Scan for the cell matching the given text and deliver its [x, y] coordinate at center. 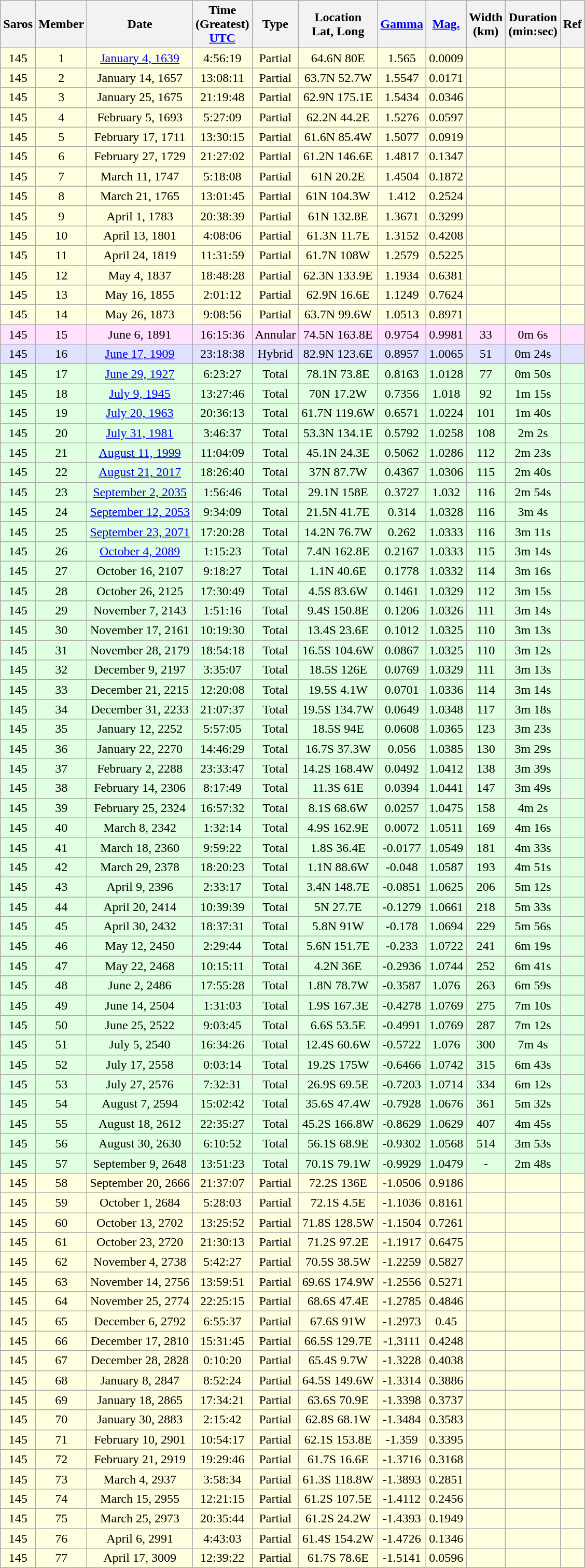
56.1S 68.9E [338, 1143]
15 [61, 334]
1.0676 [446, 1104]
February 10, 2901 [140, 1439]
Ref [573, 24]
April 13, 1801 [140, 235]
February 5, 1693 [140, 117]
13:08:11 [222, 78]
0.6381 [446, 275]
-1.2785 [402, 1301]
3 [61, 97]
42 [61, 867]
5.8N 91W [338, 927]
45.1N 24.3E [338, 453]
December 9, 2197 [140, 670]
21:37:07 [222, 1183]
158 [486, 808]
13:25:52 [222, 1222]
-0.178 [402, 927]
70N 17.2W [338, 394]
2:33:17 [222, 887]
4.5S 83.6W [338, 591]
11 [61, 255]
4 [61, 117]
9.4S 150.8E [338, 611]
15:02:42 [222, 1104]
70 [61, 1420]
72 [61, 1459]
6m 19s [533, 946]
82.9N 123.6E [338, 354]
2m 2s [533, 433]
1.0661 [446, 907]
62.2N 44.2E [338, 117]
229 [486, 927]
0:03:14 [222, 1065]
1.0441 [446, 788]
February 25, 2324 [140, 808]
9:59:22 [222, 847]
October 16, 2107 [140, 571]
72.1S 4.5E [338, 1202]
241 [486, 946]
June 6, 1891 [140, 334]
2m 23s [533, 453]
0.0009 [446, 58]
2m 48s [533, 1163]
117 [486, 709]
0.314 [402, 512]
-1.4726 [402, 1538]
0m 50s [533, 374]
December 31, 2233 [140, 709]
5 [61, 137]
-1.2556 [402, 1282]
0.0596 [446, 1558]
22 [61, 472]
4m 16s [533, 828]
10:54:17 [222, 1439]
92 [486, 394]
1.0513 [402, 315]
17:20:28 [222, 531]
70.5S 38.5W [338, 1262]
-0.0177 [402, 847]
37 [61, 768]
218 [486, 907]
April 17, 3009 [140, 1558]
66.5S 129.7E [338, 1341]
39 [61, 808]
76 [61, 1538]
March 25, 2973 [140, 1518]
1.1934 [402, 275]
10:15:11 [222, 966]
July 27, 2576 [140, 1084]
Gamma [402, 24]
March 21, 1765 [140, 196]
8:17:49 [222, 788]
1.0258 [446, 433]
July 20, 1963 [140, 413]
7m 12s [533, 1025]
181 [486, 847]
61.7N 108W [338, 255]
14.2S 168.4W [338, 768]
138 [486, 768]
April 9, 2396 [140, 887]
62.1S 153.8E [338, 1439]
28 [61, 591]
July 5, 2540 [140, 1045]
61.2S 107.5E [338, 1499]
June 14, 2504 [140, 1005]
0.1872 [446, 176]
1.2579 [402, 255]
-0.8629 [402, 1124]
75 [61, 1518]
0.5792 [402, 433]
23:18:38 [222, 354]
-0.3587 [402, 986]
21 [61, 453]
14:46:29 [222, 749]
7m 10s [533, 1005]
71.8S 128.5W [338, 1222]
1:56:46 [222, 492]
130 [486, 749]
January 22, 2270 [140, 749]
53.3N 134.1E [338, 433]
35.6S 47.4W [338, 1104]
April 6, 2991 [140, 1538]
61.3N 11.7E [338, 235]
10:19:30 [222, 631]
February 17, 1711 [140, 137]
0:10:20 [222, 1361]
1.9S 167.3E [338, 1005]
5:57:05 [222, 729]
275 [486, 1005]
0.1206 [402, 611]
1.3671 [402, 216]
16.5S 104.6W [338, 650]
61.7N 119.6W [338, 413]
21:30:13 [222, 1242]
13.4S 23.6E [338, 631]
November 7, 2143 [140, 611]
1.0568 [446, 1143]
-1.5141 [402, 1558]
0.0919 [446, 137]
1.0385 [446, 749]
55 [61, 1124]
- [486, 1163]
108 [486, 433]
252 [486, 966]
October 13, 2702 [140, 1222]
6m 43s [533, 1065]
68.6S 47.4E [338, 1301]
0.9754 [402, 334]
263 [486, 986]
62.9N 16.6E [338, 295]
16 [61, 354]
-1.1917 [402, 1242]
46 [61, 946]
0.0346 [446, 97]
3:35:07 [222, 670]
169 [486, 828]
June 17, 1909 [140, 354]
March 15, 2955 [140, 1499]
1.4817 [402, 157]
62 [61, 1262]
56 [61, 1143]
13:59:51 [222, 1282]
5.6N 151.7E [338, 946]
1.0326 [446, 611]
-0.5722 [402, 1045]
21:27:02 [222, 157]
4:08:06 [222, 235]
18:48:28 [222, 275]
Time(Greatest)UTC [222, 24]
December 28, 2828 [140, 1361]
2m 40s [533, 472]
3m 11s [533, 531]
0.2851 [446, 1479]
69 [61, 1400]
1.0065 [446, 354]
12:21:15 [222, 1499]
64.6N 80E [338, 58]
0.4208 [446, 235]
0.8957 [402, 354]
Type [275, 24]
1:31:03 [222, 1005]
January 4, 1639 [140, 58]
4m 45s [533, 1124]
17 [61, 374]
14 [61, 315]
71 [61, 1439]
52 [61, 1065]
64 [61, 1301]
September 9, 2648 [140, 1163]
1.0549 [446, 847]
3m 53s [533, 1143]
20:36:13 [222, 413]
-1.3716 [402, 1459]
January 12, 2252 [140, 729]
5:18:08 [222, 176]
3m 16s [533, 571]
July 31, 1981 [140, 433]
35 [61, 729]
0.7356 [402, 394]
0.8161 [446, 1202]
45.2S 166.8W [338, 1124]
3m 12s [533, 650]
9:34:09 [222, 512]
1.0306 [446, 472]
61.2S 24.2W [338, 1518]
4m 51s [533, 867]
-0.6466 [402, 1065]
1.0336 [446, 690]
0.4248 [446, 1341]
65 [61, 1321]
74.5N 163.8E [338, 334]
-1.3398 [402, 1400]
5:28:03 [222, 1202]
-1.3314 [402, 1380]
September 23, 2071 [140, 531]
0.4038 [446, 1361]
-1.3111 [402, 1341]
0.0701 [402, 690]
62.9N 175.1E [338, 97]
29 [61, 611]
13:27:46 [222, 394]
0.7261 [446, 1222]
37N 87.7W [338, 472]
61.3S 118.8W [338, 1479]
0.6475 [446, 1242]
-0.2936 [402, 966]
May 16, 1855 [140, 295]
4:56:19 [222, 58]
4m 33s [533, 847]
4.2N 36E [338, 966]
3m 4s [533, 512]
1.0128 [446, 374]
25 [61, 531]
February 2, 2288 [140, 768]
26.9S 69.5E [338, 1084]
206 [486, 887]
3m 29s [533, 749]
13 [61, 295]
1.032 [446, 492]
January 30, 2883 [140, 1420]
-0.7928 [402, 1104]
0.0867 [402, 650]
6m 41s [533, 966]
July 17, 2558 [140, 1065]
9:08:56 [222, 315]
16:34:26 [222, 1045]
19:29:46 [222, 1459]
0.0769 [402, 670]
18 [61, 394]
8 [61, 196]
January 18, 2865 [140, 1400]
Mag. [446, 24]
June 2, 2486 [140, 986]
61 [61, 1242]
24 [61, 512]
May 26, 1873 [140, 315]
1.0365 [446, 729]
1.018 [446, 394]
1.0475 [446, 808]
61N 132.8E [338, 216]
300 [486, 1045]
38 [61, 788]
72.2S 136E [338, 1183]
0.3299 [446, 216]
17:30:49 [222, 591]
78.1N 73.8E [338, 374]
-0.7203 [402, 1084]
2:15:42 [222, 1420]
2:01:12 [222, 295]
January 8, 2847 [140, 1380]
1.0224 [446, 413]
-0.4278 [402, 1005]
48 [61, 986]
19.5S 134.7W [338, 709]
October 23, 2720 [140, 1242]
61.4S 154.2W [338, 1538]
47 [61, 966]
0.5271 [446, 1282]
23 [61, 492]
18:37:31 [222, 927]
0.0072 [402, 828]
6.6S 53.5E [338, 1025]
January 25, 1675 [140, 97]
63.7N 99.6W [338, 315]
-1.1036 [402, 1202]
1.0744 [446, 966]
67 [61, 1361]
December 21, 2215 [140, 690]
18:54:18 [222, 650]
March 4, 2937 [140, 1479]
12.4S 60.6W [338, 1045]
74 [61, 1499]
11.3S 61E [338, 788]
0.3168 [446, 1459]
3m 23s [533, 729]
-1.3893 [402, 1479]
0.1347 [446, 157]
0.4846 [446, 1301]
April 1, 1783 [140, 216]
0.3395 [446, 1439]
April 30, 2432 [140, 927]
21.5N 41.7E [338, 512]
1.0587 [446, 867]
1.0348 [446, 709]
69.6S 174.9W [338, 1282]
4:43:03 [222, 1538]
1.0412 [446, 768]
0.0171 [446, 78]
18.5S 94E [338, 729]
22:35:27 [222, 1124]
19.5S 4.1W [338, 690]
6m 59s [533, 986]
16:57:32 [222, 808]
29.1N 158E [338, 492]
0.3886 [446, 1380]
0.8163 [402, 374]
1.4504 [402, 176]
23:33:47 [222, 768]
July 9, 1945 [140, 394]
12 [61, 275]
123 [486, 729]
17:55:28 [222, 986]
November 25, 2774 [140, 1301]
December 17, 2810 [140, 1341]
70.1S 79.1W [338, 1163]
Hybrid [275, 354]
5N 27.7E [338, 907]
-0.4991 [402, 1025]
0.0394 [402, 788]
18.5S 126E [338, 670]
3m 49s [533, 788]
April 20, 2414 [140, 907]
1.5077 [402, 137]
Date [140, 24]
334 [486, 1084]
0.8971 [446, 315]
14.2N 76.7W [338, 531]
-1.359 [402, 1439]
101 [486, 413]
June 29, 1927 [140, 374]
January 14, 1657 [140, 78]
March 18, 2360 [140, 847]
September 2, 2035 [140, 492]
May 12, 2450 [140, 946]
0.056 [402, 749]
1.0694 [446, 927]
0.3583 [446, 1420]
15:31:45 [222, 1341]
1.1N 40.6E [338, 571]
147 [486, 788]
6:55:37 [222, 1321]
6:10:52 [222, 1143]
53 [61, 1084]
September 12, 2053 [140, 512]
0.4367 [402, 472]
1.0328 [446, 512]
19 [61, 413]
11:31:59 [222, 255]
7 [61, 176]
31 [61, 650]
61.7S 78.6E [338, 1558]
-1.2973 [402, 1321]
21:19:48 [222, 97]
August 21, 2017 [140, 472]
20:35:44 [222, 1518]
1m 40s [533, 413]
September 20, 2666 [140, 1183]
66 [61, 1341]
10 [61, 235]
21:07:37 [222, 709]
58 [61, 1183]
12:20:08 [222, 690]
1.565 [402, 58]
-1.1504 [402, 1222]
February 21, 2919 [140, 1459]
1.0742 [446, 1065]
0.5225 [446, 255]
32 [61, 670]
October 1, 2684 [140, 1202]
Width(km) [486, 24]
9:18:27 [222, 571]
0.2167 [402, 551]
2m 54s [533, 492]
22:25:15 [222, 1301]
7:32:31 [222, 1084]
6:23:27 [222, 374]
-1.2259 [402, 1262]
1:32:14 [222, 828]
2:29:44 [222, 946]
0.9981 [446, 334]
August 18, 2612 [140, 1124]
1m 15s [533, 394]
February 14, 2306 [140, 788]
4.9S 162.9E [338, 828]
March 29, 2378 [140, 867]
61.6N 85.4W [338, 137]
Saros [18, 24]
0.0649 [402, 709]
19.2S 175W [338, 1065]
-0.0851 [402, 887]
6 [61, 157]
44 [61, 907]
October 4, 2089 [140, 551]
0.262 [402, 531]
40 [61, 828]
1.1249 [402, 295]
0.1346 [446, 1538]
26 [61, 551]
Member [61, 24]
65.4S 9.7W [338, 1361]
8.1S 68.6W [338, 808]
10:39:39 [222, 907]
August 11, 1999 [140, 453]
0.0597 [446, 117]
13:30:15 [222, 137]
63 [61, 1282]
73 [61, 1479]
62.8S 68.1W [338, 1420]
67.6S 91W [338, 1321]
June 25, 2522 [140, 1025]
407 [486, 1124]
60 [61, 1222]
5:42:27 [222, 1262]
8:52:24 [222, 1380]
16:15:36 [222, 334]
34 [61, 709]
-0.1279 [402, 907]
63.7N 52.7W [338, 78]
Annular [275, 334]
-1.4393 [402, 1518]
1.412 [402, 196]
3m 15s [533, 591]
18:20:23 [222, 867]
0.0257 [402, 808]
9 [61, 216]
-1.3484 [402, 1420]
7m 4s [533, 1045]
3.4N 148.7E [338, 887]
0.3727 [402, 492]
16.7S 37.3W [338, 749]
-0.233 [402, 946]
1.0286 [446, 453]
2 [61, 78]
45 [61, 927]
0.1461 [402, 591]
3m 18s [533, 709]
61N 104.3W [338, 196]
1 [61, 58]
1.0714 [446, 1084]
5m 56s [533, 927]
43 [61, 887]
18:26:40 [222, 472]
0m 24s [533, 354]
3:46:37 [222, 433]
February 27, 1729 [140, 157]
5:27:09 [222, 117]
1.1N 88.6W [338, 867]
361 [486, 1104]
0.1012 [402, 631]
0.45 [446, 1321]
5m 12s [533, 887]
3:58:34 [222, 1479]
50 [61, 1025]
1.5547 [402, 78]
-1.0506 [402, 1183]
17:34:21 [222, 1400]
0.6571 [402, 413]
11:04:09 [222, 453]
12:39:22 [222, 1558]
30 [61, 631]
0.2524 [446, 196]
March 11, 1747 [140, 176]
August 7, 2594 [140, 1104]
LocationLat, Long [338, 24]
-1.4112 [402, 1499]
-0.048 [402, 867]
36 [61, 749]
1.8N 78.7W [338, 986]
0m 6s [533, 334]
0.1778 [402, 571]
13:51:23 [222, 1163]
1.0479 [446, 1163]
August 30, 2630 [140, 1143]
4m 2s [533, 808]
1.5276 [402, 117]
5m 33s [533, 907]
December 6, 2792 [140, 1321]
1.0625 [446, 887]
41 [61, 847]
63.6S 70.9E [338, 1400]
1:15:23 [222, 551]
1.5434 [402, 97]
9:03:45 [222, 1025]
1:51:16 [222, 611]
0.1949 [446, 1518]
-0.9302 [402, 1143]
May 22, 2468 [140, 966]
6m 12s [533, 1084]
514 [486, 1143]
193 [486, 867]
64.5S 149.6W [338, 1380]
68 [61, 1380]
20:38:39 [222, 216]
287 [486, 1025]
May 4, 1837 [140, 275]
November 14, 2756 [140, 1282]
0.9186 [446, 1183]
49 [61, 1005]
-0.9929 [402, 1163]
57 [61, 1163]
November 17, 2161 [140, 631]
1.0511 [446, 828]
1.0629 [446, 1124]
5m 32s [533, 1104]
0.5062 [402, 453]
-1.3228 [402, 1361]
March 8, 2342 [140, 828]
7.4N 162.8E [338, 551]
April 24, 1819 [140, 255]
1.0332 [446, 571]
0.0492 [402, 768]
20 [61, 433]
0.5827 [446, 1262]
71.2S 97.2E [338, 1242]
1.0722 [446, 946]
October 26, 2125 [140, 591]
0.0608 [402, 729]
November 4, 2738 [140, 1262]
Duration(min:sec) [533, 24]
61.2N 146.6E [338, 157]
November 28, 2179 [140, 650]
1.3152 [402, 235]
62.3N 133.9E [338, 275]
27 [61, 571]
54 [61, 1104]
61N 20.2E [338, 176]
315 [486, 1065]
3m 39s [533, 768]
61.7S 16.6E [338, 1459]
0.7624 [446, 295]
59 [61, 1202]
0.2456 [446, 1499]
13:01:45 [222, 196]
1.8S 36.4E [338, 847]
0.3737 [446, 1400]
